Find where the given text appears and provide that cell's center as [x, y] coordinate. 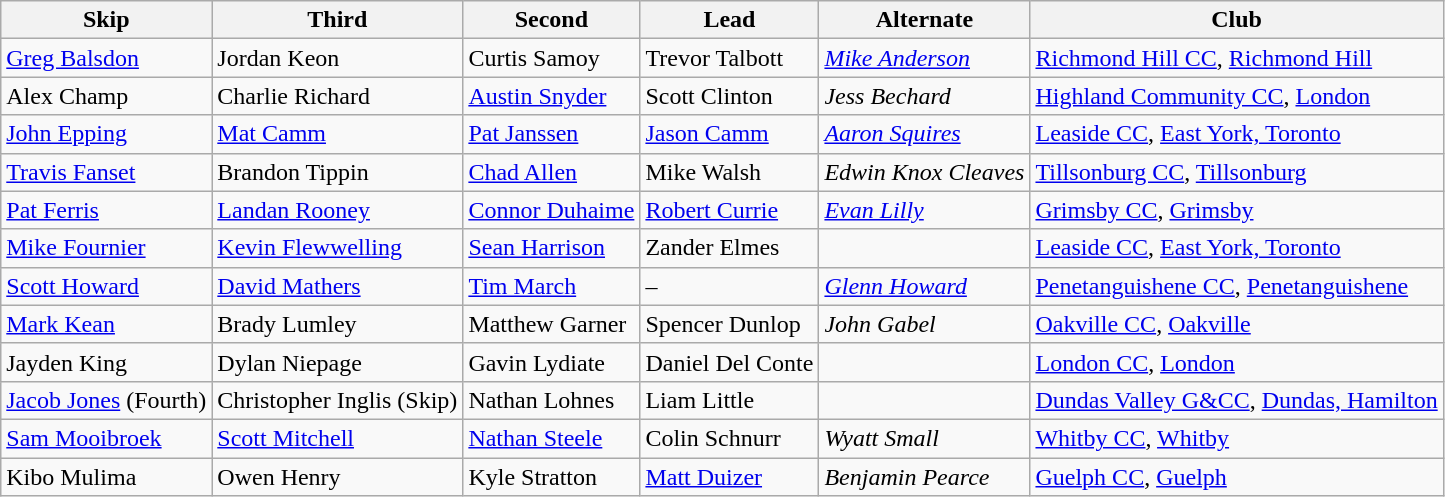
Edwin Knox Cleaves [924, 172]
Club [1236, 20]
Sam Mooibroek [106, 438]
Jacob Jones (Fourth) [106, 400]
Jayden King [106, 362]
Evan Lilly [924, 210]
Nathan Steele [552, 438]
Dundas Valley G&CC, Dundas, Hamilton [1236, 400]
Kyle Stratton [552, 477]
Zander Elmes [730, 248]
Greg Balsdon [106, 58]
Mike Walsh [730, 172]
Highland Community CC, London [1236, 96]
Matt Duizer [730, 477]
Grimsby CC, Grimsby [1236, 210]
Nathan Lohnes [552, 400]
Sean Harrison [552, 248]
Mike Anderson [924, 58]
Matthew Garner [552, 324]
Guelph CC, Guelph [1236, 477]
Spencer Dunlop [730, 324]
Tillsonburg CC, Tillsonburg [1236, 172]
Austin Snyder [552, 96]
Brady Lumley [338, 324]
Pat Janssen [552, 134]
Liam Little [730, 400]
Gavin Lydiate [552, 362]
Mat Camm [338, 134]
Scott Howard [106, 286]
Brandon Tippin [338, 172]
Landan Rooney [338, 210]
Pat Ferris [106, 210]
Jess Bechard [924, 96]
John Gabel [924, 324]
Skip [106, 20]
Third [338, 20]
John Epping [106, 134]
Curtis Samoy [552, 58]
Owen Henry [338, 477]
Wyatt Small [924, 438]
Lead [730, 20]
Daniel Del Conte [730, 362]
Colin Schnurr [730, 438]
Kibo Mulima [106, 477]
Travis Fanset [106, 172]
Oakville CC, Oakville [1236, 324]
Benjamin Pearce [924, 477]
Glenn Howard [924, 286]
Alex Champ [106, 96]
Whitby CC, Whitby [1236, 438]
Christopher Inglis (Skip) [338, 400]
Connor Duhaime [552, 210]
Second [552, 20]
Alternate [924, 20]
Charlie Richard [338, 96]
Jordan Keon [338, 58]
David Mathers [338, 286]
Jason Camm [730, 134]
Trevor Talbott [730, 58]
– [730, 286]
Kevin Flewwelling [338, 248]
Scott Clinton [730, 96]
Mike Fournier [106, 248]
Aaron Squires [924, 134]
Chad Allen [552, 172]
Scott Mitchell [338, 438]
Tim March [552, 286]
Dylan Niepage [338, 362]
Mark Kean [106, 324]
Penetanguishene CC, Penetanguishene [1236, 286]
London CC, London [1236, 362]
Richmond Hill CC, Richmond Hill [1236, 58]
Robert Currie [730, 210]
